Provide the (x, y) coordinate of the cell's center where the given text is located.  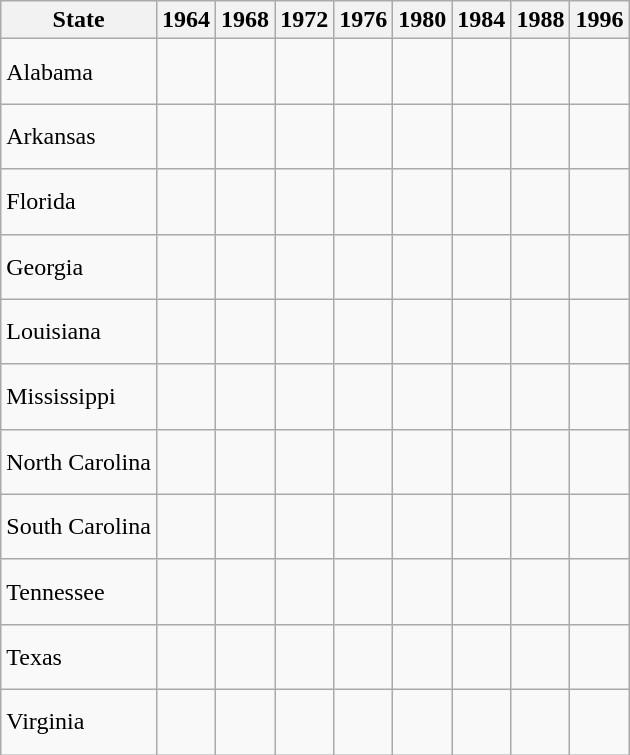
1988 (540, 20)
Arkansas (79, 136)
1980 (422, 20)
Louisiana (79, 332)
1964 (186, 20)
1996 (600, 20)
Texas (79, 656)
Mississippi (79, 396)
Alabama (79, 72)
Georgia (79, 266)
1972 (304, 20)
Florida (79, 202)
State (79, 20)
South Carolina (79, 526)
1984 (482, 20)
1968 (246, 20)
1976 (364, 20)
Virginia (79, 722)
North Carolina (79, 462)
Tennessee (79, 592)
